Find where the given text appears and provide that cell's center as [X, Y] coordinate. 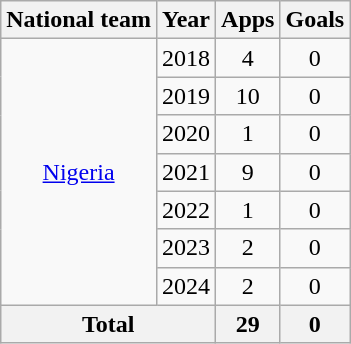
2022 [186, 210]
Goals [315, 20]
10 [248, 96]
National team [79, 20]
29 [248, 324]
9 [248, 172]
2020 [186, 134]
2018 [186, 58]
2024 [186, 286]
4 [248, 58]
Nigeria [79, 172]
2019 [186, 96]
Year [186, 20]
2021 [186, 172]
Total [108, 324]
Apps [248, 20]
2023 [186, 248]
